For the text-containing cell, return its midpoint in [x, y] coordinate format. 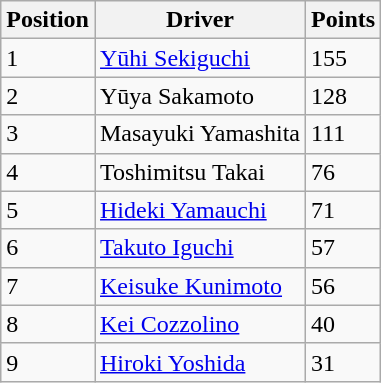
Hiroki Yoshida [200, 362]
57 [344, 248]
6 [48, 248]
Points [344, 20]
Hideki Yamauchi [200, 210]
Yūhi Sekiguchi [200, 58]
31 [344, 362]
2 [48, 96]
Position [48, 20]
Keisuke Kunimoto [200, 286]
155 [344, 58]
40 [344, 324]
Takuto Iguchi [200, 248]
56 [344, 286]
5 [48, 210]
Driver [200, 20]
Kei Cozzolino [200, 324]
Toshimitsu Takai [200, 172]
111 [344, 134]
3 [48, 134]
128 [344, 96]
4 [48, 172]
8 [48, 324]
76 [344, 172]
1 [48, 58]
9 [48, 362]
Masayuki Yamashita [200, 134]
71 [344, 210]
Yūya Sakamoto [200, 96]
7 [48, 286]
